Pinpoint the cell where the given text exists, returning its [x, y] midpoint coordinate. 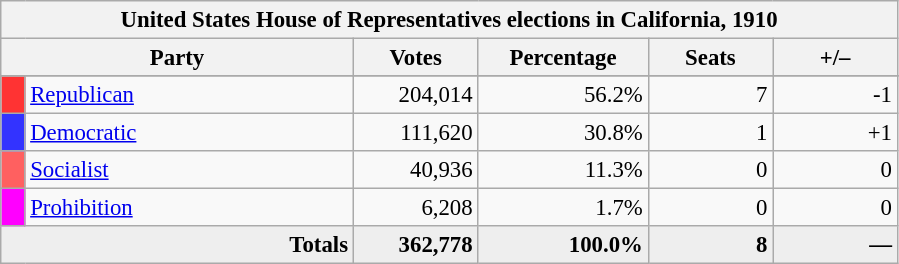
8 [710, 245]
— [836, 245]
Socialist [189, 170]
Percentage [563, 58]
40,936 [416, 170]
United States House of Representatives elections in California, 1910 [450, 20]
1 [710, 133]
7 [710, 95]
Totals [178, 245]
204,014 [416, 95]
6,208 [416, 208]
362,778 [416, 245]
Votes [416, 58]
Democratic [189, 133]
-1 [836, 95]
Prohibition [189, 208]
100.0% [563, 245]
1.7% [563, 208]
56.2% [563, 95]
Party [178, 58]
+1 [836, 133]
Republican [189, 95]
11.3% [563, 170]
+/– [836, 58]
30.8% [563, 133]
Seats [710, 58]
111,620 [416, 133]
